Extract the [X, Y] coordinate from the center of the cell holding the provided text.  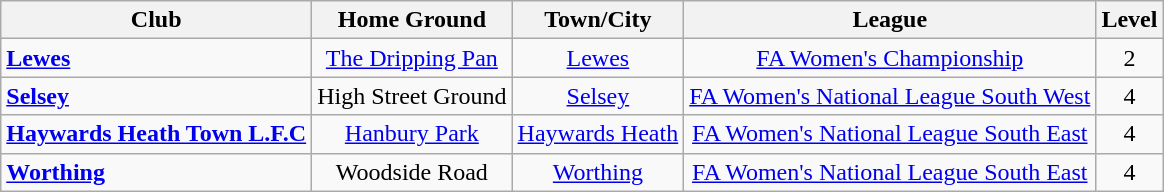
Woodside Road [412, 172]
Haywards Heath [598, 134]
Level [1130, 20]
2 [1130, 58]
High Street Ground [412, 96]
FA Women's Championship [890, 58]
FA Women's National League South West [890, 96]
League [890, 20]
Club [156, 20]
The Dripping Pan [412, 58]
Home Ground [412, 20]
Town/City [598, 20]
Haywards Heath Town L.F.C [156, 134]
Hanbury Park [412, 134]
